Determine the [X, Y] coordinate at the center of the cell enclosing the given text.  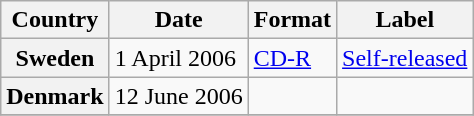
Format [292, 20]
CD-R [292, 58]
Label [405, 20]
1 April 2006 [178, 58]
Sweden [55, 58]
Self-released [405, 58]
12 June 2006 [178, 96]
Date [178, 20]
Country [55, 20]
Denmark [55, 96]
